For the text-containing cell, return its midpoint in [X, Y] coordinate format. 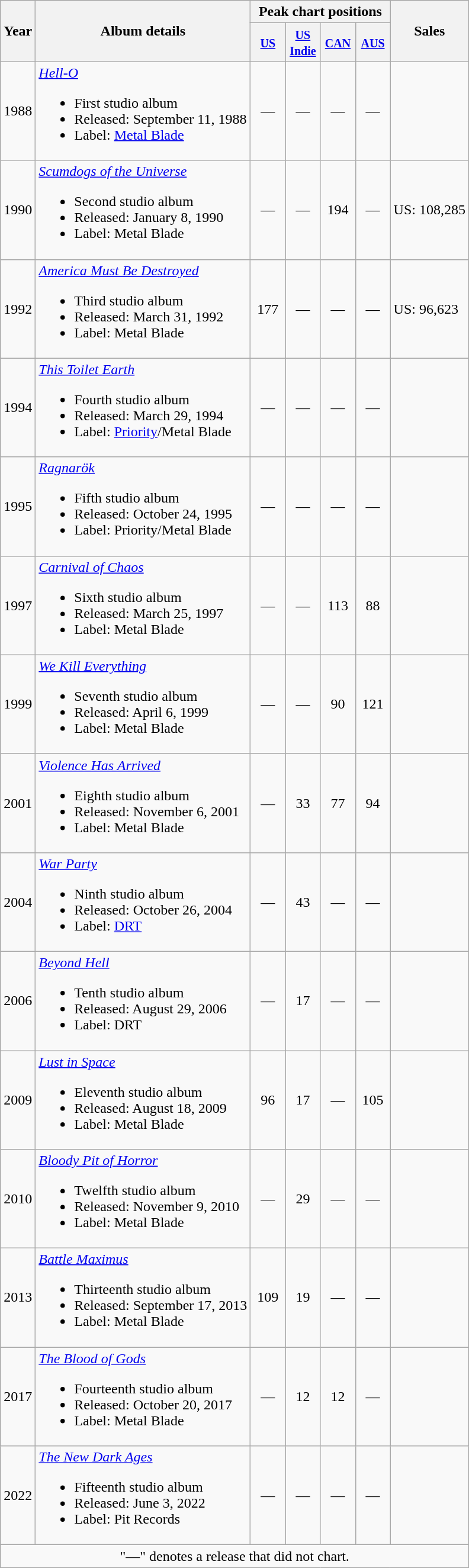
We Kill EverythingSeventh studio albumReleased: April 6, 1999Label: Metal Blade [143, 704]
America Must Be DestroyedThird studio albumReleased: March 31, 1992Label: Metal Blade [143, 309]
Peak chart positions [320, 12]
Beyond HellTenth studio albumReleased: August 29, 2006Label: DRT [143, 1000]
43 [303, 902]
96 [268, 1100]
94 [373, 803]
194 [338, 210]
1999 [18, 704]
29 [303, 1199]
2017 [18, 1397]
Album details [143, 31]
90 [338, 704]
The New Dark AgesFifteenth studio albumReleased: June 3, 2022Label: Pit Records [143, 1495]
Year [18, 31]
Bloody Pit of HorrorTwelfth studio albumReleased: November 9, 2010Label: Metal Blade [143, 1199]
113 [338, 605]
Battle MaximusThirteenth studio albumReleased: September 17, 2013Label: Metal Blade [143, 1297]
War PartyNinth studio albumReleased: October 26, 2004Label: DRT [143, 902]
US: 108,285 [429, 210]
2009 [18, 1100]
2013 [18, 1297]
Carnival of ChaosSixth studio albumReleased: March 25, 1997Label: Metal Blade [143, 605]
This Toilet EarthFourth studio albumReleased: March 29, 1994Label: Priority/Metal Blade [143, 407]
USIndie [303, 43]
Violence Has ArrivedEighth studio albumReleased: November 6, 2001Label: Metal Blade [143, 803]
2006 [18, 1000]
RagnarökFifth studio albumReleased: October 24, 1995Label: Priority/Metal Blade [143, 507]
2010 [18, 1199]
109 [268, 1297]
2022 [18, 1495]
Scumdogs of the UniverseSecond studio albumReleased: January 8, 1990Label: Metal Blade [143, 210]
1988 [18, 111]
1994 [18, 407]
1997 [18, 605]
77 [338, 803]
19 [303, 1297]
Lust in SpaceEleventh studio albumReleased: August 18, 2009Label: Metal Blade [143, 1100]
88 [373, 605]
Hell-OFirst studio albumReleased: September 11, 1988Label: Metal Blade [143, 111]
Sales [429, 31]
1992 [18, 309]
"—" denotes a release that did not chart. [234, 1556]
US [268, 43]
2004 [18, 902]
AUS [373, 43]
33 [303, 803]
CAN [338, 43]
121 [373, 704]
2001 [18, 803]
1995 [18, 507]
The Blood of GodsFourteenth studio albumReleased: October 20, 2017Label: Metal Blade [143, 1397]
1990 [18, 210]
177 [268, 309]
US: 96,623 [429, 309]
105 [373, 1100]
